For the text-containing cell, return its midpoint in (X, Y) coordinate format. 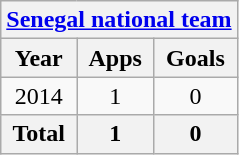
Year (39, 58)
Total (39, 134)
Senegal national team (119, 20)
Apps (116, 58)
Goals (196, 58)
2014 (39, 96)
